Return the [x, y] coordinate for the center point of the cell that contains the specified text.  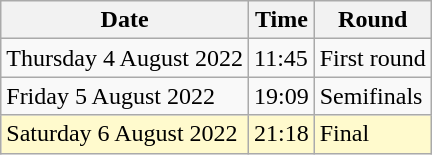
Date [125, 20]
Saturday 6 August 2022 [125, 134]
11:45 [281, 58]
19:09 [281, 96]
Friday 5 August 2022 [125, 96]
Round [372, 20]
Thursday 4 August 2022 [125, 58]
First round [372, 58]
Final [372, 134]
21:18 [281, 134]
Semifinals [372, 96]
Time [281, 20]
